Output the (X, Y) coordinate of the center of the cell containing the given text.  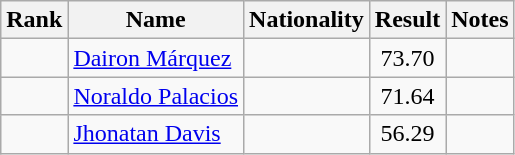
73.70 (407, 58)
71.64 (407, 96)
Jhonatan Davis (156, 134)
Nationality (307, 20)
Result (407, 20)
Rank (34, 20)
Noraldo Palacios (156, 96)
Notes (480, 20)
56.29 (407, 134)
Dairon Márquez (156, 58)
Name (156, 20)
